Determine the [x, y] coordinate at the center of the cell enclosing the given text.  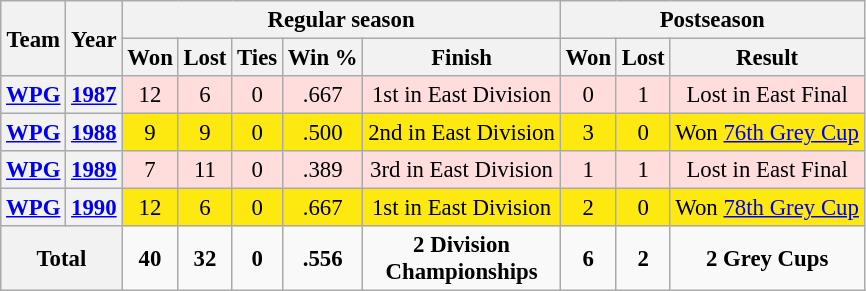
Win % [322, 58]
Won 76th Grey Cup [767, 133]
Team [34, 38]
2 Grey Cups [767, 258]
3 [588, 133]
1989 [94, 170]
Postseason [712, 20]
40 [150, 258]
3rd in East Division [462, 170]
32 [205, 258]
.500 [322, 133]
2nd in East Division [462, 133]
.389 [322, 170]
Won 78th Grey Cup [767, 208]
Total [62, 258]
7 [150, 170]
11 [205, 170]
1990 [94, 208]
1987 [94, 95]
Year [94, 38]
Ties [258, 58]
Regular season [341, 20]
2 DivisionChampionships [462, 258]
Result [767, 58]
1988 [94, 133]
.556 [322, 258]
Finish [462, 58]
